Provide the (x, y) coordinate of the cell's center where the given text is located.  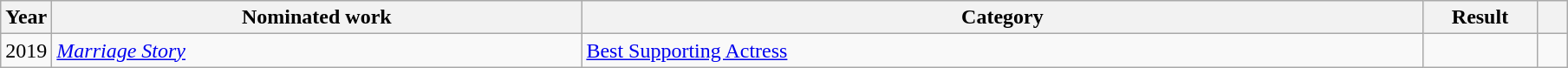
Marriage Story (317, 51)
Category (1002, 17)
Result (1480, 17)
Year (26, 17)
2019 (26, 51)
Best Supporting Actress (1002, 51)
Nominated work (317, 17)
